Pinpoint the cell where the given text exists, returning its (X, Y) midpoint coordinate. 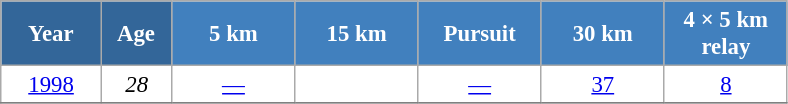
5 km (234, 34)
Year (52, 34)
8 (726, 85)
28 (136, 85)
1998 (52, 85)
15 km (356, 34)
Age (136, 34)
Pursuit (480, 34)
4 × 5 km relay (726, 34)
37 (602, 85)
30 km (602, 34)
